Provide the [x, y] coordinate of the cell's center where the given text is located.  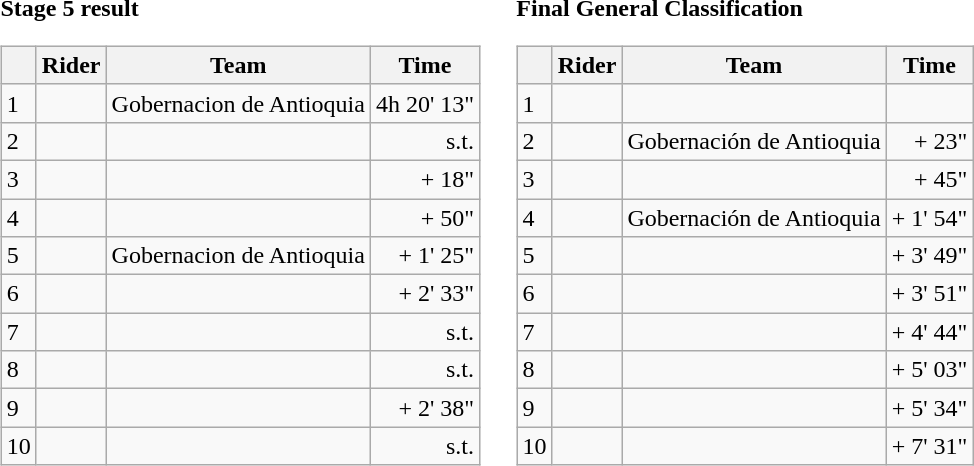
+ 45" [930, 179]
+ 5' 03" [930, 370]
+ 18" [424, 179]
+ 50" [424, 217]
+ 2' 33" [424, 294]
+ 4' 44" [930, 332]
4h 20' 13" [424, 103]
+ 3' 49" [930, 256]
+ 3' 51" [930, 294]
+ 2' 38" [424, 408]
+ 7' 31" [930, 446]
+ 1' 54" [930, 217]
+ 1' 25" [424, 256]
+ 23" [930, 141]
+ 5' 34" [930, 408]
